Search for the cell housing the specified text and yield its (x, y) center coordinate. 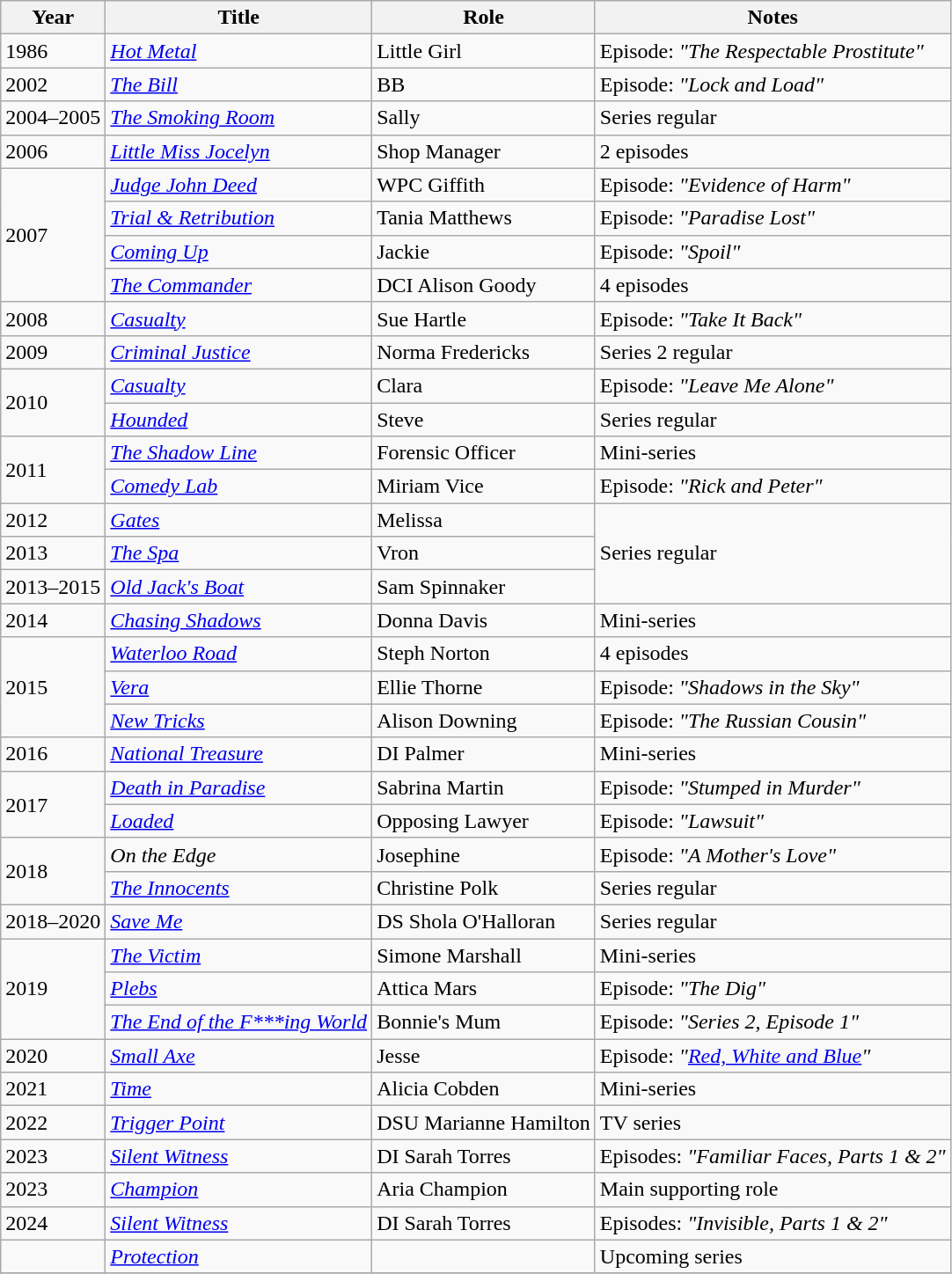
2007 (53, 235)
Steph Norton (484, 654)
Episodes: "Familiar Faces, Parts 1 & 2" (773, 1156)
Jackie (484, 252)
Episode: "The Respectable Prostitute" (773, 51)
The Commander (239, 285)
Little Miss Jocelyn (239, 151)
Attica Mars (484, 989)
New Tricks (239, 721)
2020 (53, 1056)
On the Edge (239, 854)
The Victim (239, 955)
Gates (239, 520)
Episode: "The Dig" (773, 989)
Sam Spinnaker (484, 587)
Jesse (484, 1056)
Vera (239, 687)
Episode: "Shadows in the Sky" (773, 687)
Waterloo Road (239, 654)
Time (239, 1089)
Steve (484, 420)
Episode: "Red, White and Blue" (773, 1056)
2002 (53, 84)
Hot Metal (239, 51)
2018 (53, 871)
Sue Hartle (484, 318)
Norma Fredericks (484, 352)
2014 (53, 620)
2009 (53, 352)
Forensic Officer (484, 453)
TV series (773, 1123)
Shop Manager (484, 151)
Notes (773, 18)
Champion (239, 1190)
Episode: "Rick and Peter" (773, 487)
Year (53, 18)
Episode: "Series 2, Episode 1" (773, 1022)
2019 (53, 988)
2021 (53, 1089)
Episode: "Spoil" (773, 252)
Episode: "The Russian Cousin" (773, 721)
Plebs (239, 989)
The Spa (239, 553)
Title (239, 18)
2018–2020 (53, 921)
Episode: "Stumped in Murder" (773, 787)
The Innocents (239, 888)
Donna Davis (484, 620)
2024 (53, 1223)
2022 (53, 1123)
Trial & Retribution (239, 218)
Criminal Justice (239, 352)
Simone Marshall (484, 955)
Episode: "Evidence of Harm" (773, 185)
Role (484, 18)
2012 (53, 520)
Hounded (239, 420)
2013–2015 (53, 587)
Vron (484, 553)
Episodes: "Invisible, Parts 1 & 2" (773, 1223)
Main supporting role (773, 1190)
WPC Giffith (484, 185)
Sabrina Martin (484, 787)
Opposing Lawyer (484, 821)
2010 (53, 402)
Episode: "A Mother's Love" (773, 854)
Coming Up (239, 252)
Ellie Thorne (484, 687)
Christine Polk (484, 888)
Episode: "Lawsuit" (773, 821)
Trigger Point (239, 1123)
Loaded (239, 821)
Sally (484, 118)
The Bill (239, 84)
Miriam Vice (484, 487)
Series 2 regular (773, 352)
2016 (53, 754)
Aria Champion (484, 1190)
The Smoking Room (239, 118)
Episode: "Take It Back" (773, 318)
Little Girl (484, 51)
Melissa (484, 520)
Josephine (484, 854)
Episode: "Paradise Lost" (773, 218)
The End of the F***ing World (239, 1022)
Bonnie's Mum (484, 1022)
Protection (239, 1256)
BB (484, 84)
Clara (484, 385)
The Shadow Line (239, 453)
Comedy Lab (239, 487)
Small Axe (239, 1056)
Death in Paradise (239, 787)
National Treasure (239, 754)
2004–2005 (53, 118)
DI Palmer (484, 754)
2006 (53, 151)
Upcoming series (773, 1256)
Save Me (239, 921)
DS Shola O'Halloran (484, 921)
DCI Alison Goody (484, 285)
2 episodes (773, 151)
Old Jack's Boat (239, 587)
Judge John Deed (239, 185)
Tania Matthews (484, 218)
2008 (53, 318)
2017 (53, 804)
Alison Downing (484, 721)
2013 (53, 553)
Chasing Shadows (239, 620)
2015 (53, 687)
Episode: "Leave Me Alone" (773, 385)
1986 (53, 51)
DSU Marianne Hamilton (484, 1123)
2011 (53, 470)
Alicia Cobden (484, 1089)
Episode: "Lock and Load" (773, 84)
